Locate the cell with the specified text and output its (x, y) center coordinate. 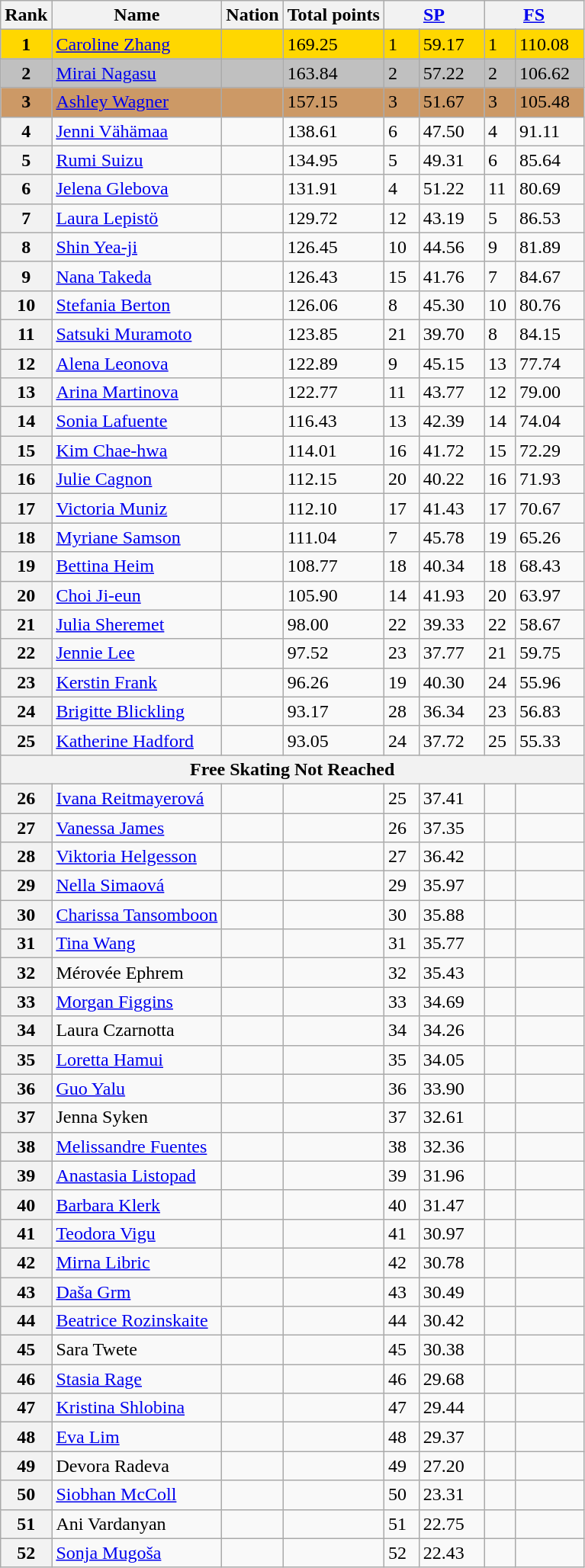
Stasia Rage (137, 1379)
169.25 (333, 44)
30.97 (452, 1233)
Nation (252, 15)
Jennie Lee (137, 653)
126.06 (333, 305)
86.53 (549, 218)
51.67 (452, 102)
123.85 (333, 334)
56.83 (549, 711)
Kim Chae-hwa (137, 451)
45.15 (452, 364)
97.52 (333, 653)
70.67 (549, 508)
41.43 (452, 508)
35.43 (452, 973)
Mirna Libric (137, 1262)
Barbara Klerk (137, 1204)
Julie Cagnon (137, 479)
85.64 (549, 160)
Nella Simaová (137, 886)
81.89 (549, 247)
106.62 (549, 73)
34.69 (452, 1002)
29.44 (452, 1408)
37.72 (452, 740)
Myriane Samson (137, 537)
163.84 (333, 73)
41.93 (452, 595)
74.04 (549, 422)
93.05 (333, 740)
31.96 (452, 1175)
71.93 (549, 479)
Anastasia Listopad (137, 1175)
Arina Martinova (137, 393)
23.31 (452, 1495)
105.90 (333, 595)
42.39 (452, 422)
Kristina Shlobina (137, 1408)
112.10 (333, 508)
Satsuki Muramoto (137, 334)
39.33 (452, 624)
41.76 (452, 276)
30.38 (452, 1350)
Rank (26, 15)
68.43 (549, 566)
30.78 (452, 1262)
59.75 (549, 653)
Brigitte Blickling (137, 711)
30.42 (452, 1321)
29.37 (452, 1437)
96.26 (333, 682)
Free Skating Not Reached (293, 769)
43.77 (452, 393)
138.61 (333, 131)
84.15 (549, 334)
Jenni Vähämaa (137, 131)
84.67 (549, 276)
Ani Vardanyan (137, 1524)
93.17 (333, 711)
32.61 (452, 1117)
72.29 (549, 451)
Eva Lim (137, 1437)
32.36 (452, 1146)
108.77 (333, 566)
116.43 (333, 422)
57.22 (452, 73)
55.33 (549, 740)
FS (534, 15)
Stefania Berton (137, 305)
Total points (333, 15)
Siobhan McColl (137, 1495)
80.69 (549, 189)
Julia Sheremet (137, 624)
Nana Takeda (137, 276)
134.95 (333, 160)
77.74 (549, 364)
Morgan Figgins (137, 1002)
34.05 (452, 1060)
Jenna Syken (137, 1117)
111.04 (333, 537)
40.34 (452, 566)
Victoria Muniz (137, 508)
Katherine Hadford (137, 740)
47.50 (452, 131)
Mirai Nagasu (137, 73)
Choi Ji-eun (137, 595)
36.34 (452, 711)
Ashley Wagner (137, 102)
98.00 (333, 624)
37.41 (452, 798)
126.43 (333, 276)
29.68 (452, 1379)
51.22 (452, 189)
110.08 (549, 44)
27.20 (452, 1466)
34.26 (452, 1031)
Loretta Hamui (137, 1060)
Vanessa James (137, 827)
44.56 (452, 247)
35.77 (452, 944)
35.88 (452, 915)
Guo Yalu (137, 1089)
22.75 (452, 1524)
35.97 (452, 886)
31.47 (452, 1204)
126.45 (333, 247)
40.22 (452, 479)
SP (433, 15)
63.97 (549, 595)
36.42 (452, 857)
37.77 (452, 653)
58.67 (549, 624)
40.30 (452, 682)
Tina Wang (137, 944)
122.89 (333, 364)
59.17 (452, 44)
Jelena Glebova (137, 189)
Viktoria Helgesson (137, 857)
Laura Lepistö (137, 218)
157.15 (333, 102)
Devora Radeva (137, 1466)
49.31 (452, 160)
122.77 (333, 393)
105.48 (549, 102)
Mérovée Ephrem (137, 973)
39.70 (452, 334)
Daša Grm (137, 1292)
45.30 (452, 305)
Sonja Mugoša (137, 1553)
112.15 (333, 479)
Melissandre Fuentes (137, 1146)
Caroline Zhang (137, 44)
Sonia Lafuente (137, 422)
55.96 (549, 682)
Kerstin Frank (137, 682)
Sara Twete (137, 1350)
30.49 (452, 1292)
Charissa Tansomboon (137, 915)
131.91 (333, 189)
Shin Yea-ji (137, 247)
80.76 (549, 305)
Alena Leonova (137, 364)
Beatrice Rozinskaite (137, 1321)
65.26 (549, 537)
129.72 (333, 218)
45.78 (452, 537)
Bettina Heim (137, 566)
43.19 (452, 218)
33.90 (452, 1089)
41.72 (452, 451)
Rumi Suizu (137, 160)
79.00 (549, 393)
91.11 (549, 131)
114.01 (333, 451)
22.43 (452, 1553)
37.35 (452, 827)
Laura Czarnotta (137, 1031)
Teodora Vigu (137, 1233)
Ivana Reitmayerová (137, 798)
Name (137, 15)
